Search for the cell housing the specified text and yield its (x, y) center coordinate. 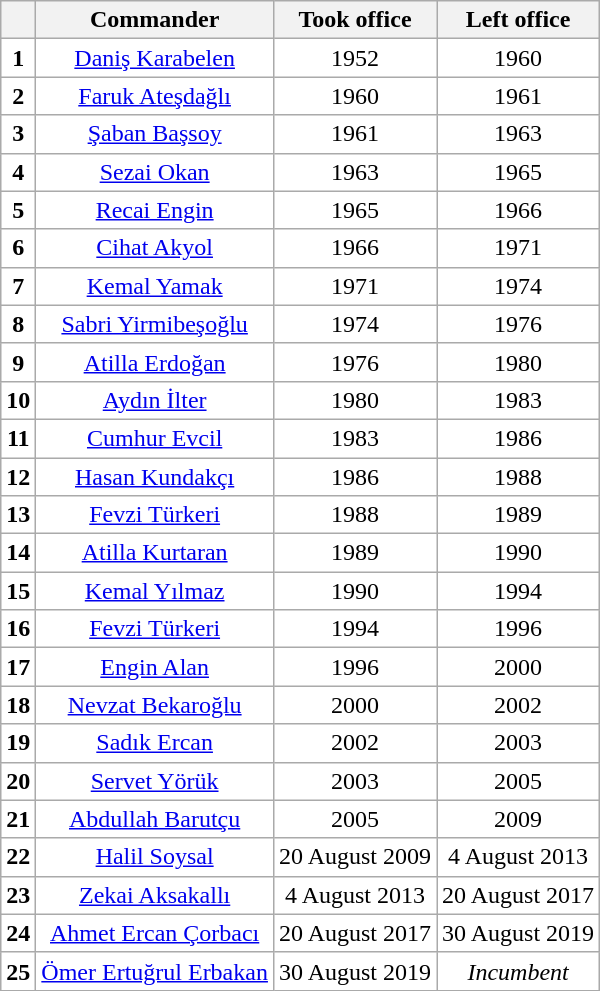
8 (18, 324)
Kemal Yılmaz (155, 591)
Hasan Kundakçı (155, 477)
9 (18, 362)
22 (18, 857)
13 (18, 515)
Faruk Ateşdağlı (155, 96)
Sabri Yirmibeşoğlu (155, 324)
Commander (155, 20)
Engin Alan (155, 667)
7 (18, 286)
16 (18, 629)
Recai Engin (155, 210)
Ahmet Ercan Çorbacı (155, 933)
20 August 2009 (354, 857)
Sadık Ercan (155, 743)
4 (18, 172)
12 (18, 477)
2009 (518, 819)
11 (18, 438)
20 (18, 781)
25 (18, 971)
Sezai Okan (155, 172)
19 (18, 743)
17 (18, 667)
14 (18, 553)
Daniş Karabelen (155, 58)
Kemal Yamak (155, 286)
18 (18, 705)
Servet Yörük (155, 781)
Cumhur Evcil (155, 438)
Atilla Erdoğan (155, 362)
2 (18, 96)
21 (18, 819)
Left office (518, 20)
5 (18, 210)
Nevzat Bekaroğlu (155, 705)
Abdullah Barutçu (155, 819)
Incumbent (518, 971)
24 (18, 933)
15 (18, 591)
23 (18, 895)
3 (18, 134)
Zekai Aksakallı (155, 895)
Aydın İlter (155, 400)
6 (18, 248)
Atilla Kurtaran (155, 553)
Ömer Ertuğrul Erbakan (155, 971)
Cihat Akyol (155, 248)
Took office (354, 20)
1 (18, 58)
10 (18, 400)
Halil Soysal (155, 857)
1952 (354, 58)
Şaban Başsoy (155, 134)
